Capture the cell that displays the provided text and extract its [X, Y] central coordinate. 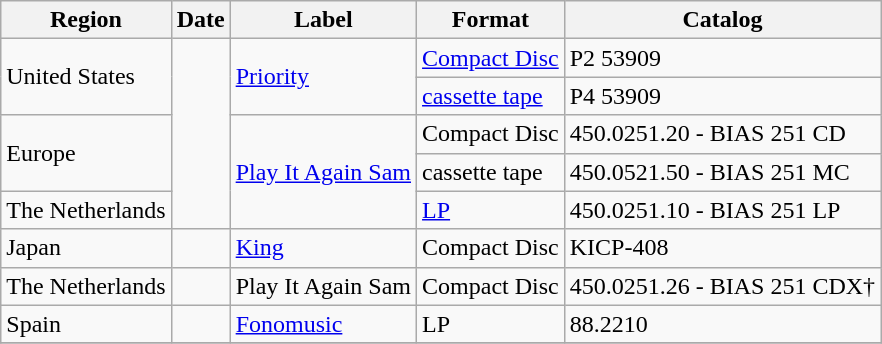
Spain [86, 324]
P4 53909 [722, 96]
KICP-408 [722, 248]
P2 53909 [722, 58]
450.0251.20 - BIAS 251 CD [722, 134]
Label [323, 20]
Europe [86, 153]
Format [491, 20]
Catalog [722, 20]
88.2210 [722, 324]
Date [200, 20]
Priority [323, 77]
450.0521.50 - BIAS 251 MC [722, 172]
Japan [86, 248]
Region [86, 20]
450.0251.26 - BIAS 251 CDX† [722, 286]
United States [86, 77]
King [323, 248]
450.0251.10 - BIAS 251 LP [722, 210]
Fonomusic [323, 324]
